Extract the [x, y] coordinate from the center of the cell holding the provided text.  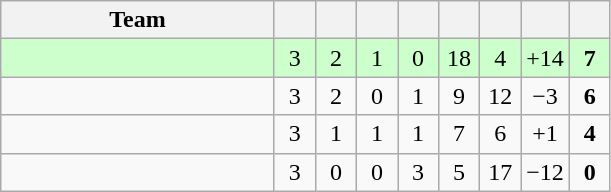
17 [500, 172]
+1 [546, 134]
12 [500, 96]
−3 [546, 96]
9 [460, 96]
−12 [546, 172]
18 [460, 58]
Team [138, 20]
+14 [546, 58]
5 [460, 172]
